Find where the given text appears and provide that cell's center as (x, y) coordinate. 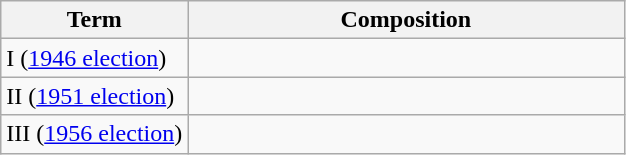
I (1946 election) (94, 58)
III (1956 election) (94, 134)
Term (94, 20)
II (1951 election) (94, 96)
Composition (406, 20)
